Locate the cell with the specified text and output its [x, y] center coordinate. 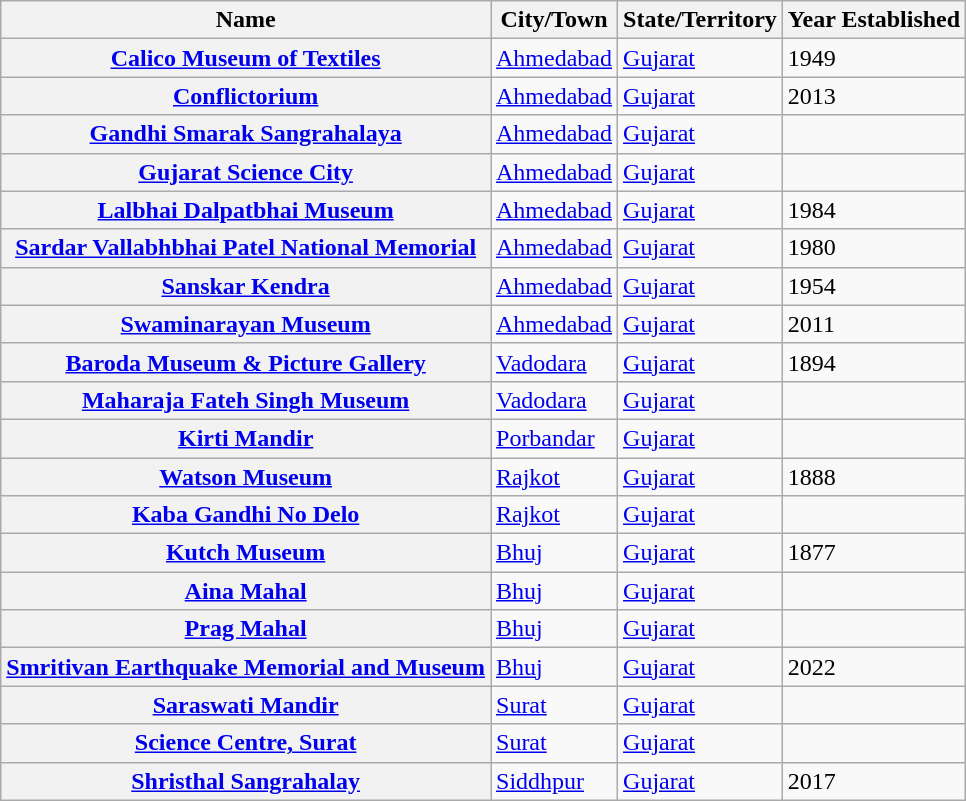
Sanskar Kendra [246, 286]
1888 [874, 477]
Gujarat Science City [246, 172]
Year Established [874, 20]
State/Territory [700, 20]
Smritivan Earthquake Memorial and Museum [246, 667]
Aina Mahal [246, 591]
Maharaja Fateh Singh Museum [246, 400]
Prag Mahal [246, 629]
Saraswati Mandir [246, 705]
2022 [874, 667]
1877 [874, 553]
Sardar Vallabhbhai Patel National Memorial [246, 248]
Swaminarayan Museum [246, 324]
Shristhal Sangrahalay [246, 781]
2011 [874, 324]
Name [246, 20]
Baroda Museum & Picture Gallery [246, 362]
Kirti Mandir [246, 438]
Gandhi Smarak Sangrahalaya [246, 134]
1984 [874, 210]
Conflictorium [246, 96]
Science Centre, Surat [246, 743]
1894 [874, 362]
1980 [874, 248]
Siddhpur [554, 781]
Kaba Gandhi No Delo [246, 515]
1949 [874, 58]
2013 [874, 96]
2017 [874, 781]
City/Town [554, 20]
Watson Museum [246, 477]
Porbandar [554, 438]
Kutch Museum [246, 553]
Lalbhai Dalpatbhai Museum [246, 210]
1954 [874, 286]
Calico Museum of Textiles [246, 58]
